Return [x, y] of the center of cell containing provided text 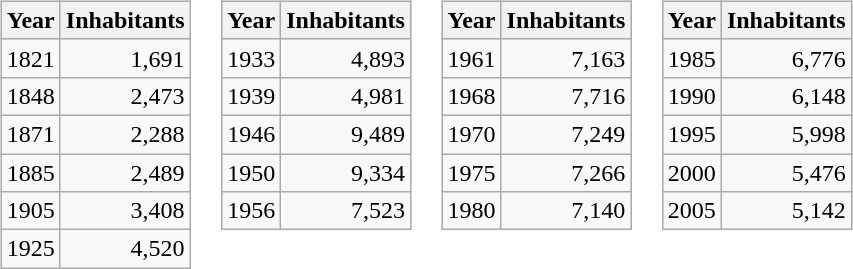
5,142 [786, 211]
1970 [472, 134]
7,266 [566, 173]
1950 [252, 173]
9,489 [346, 134]
3,408 [125, 211]
9,334 [346, 173]
2,288 [125, 134]
1,691 [125, 58]
1968 [472, 96]
4,893 [346, 58]
1990 [692, 96]
1995 [692, 134]
1980 [472, 211]
1821 [30, 58]
5,476 [786, 173]
1848 [30, 96]
7,163 [566, 58]
1905 [30, 211]
2005 [692, 211]
7,249 [566, 134]
1939 [252, 96]
1946 [252, 134]
4,520 [125, 249]
7,523 [346, 211]
2,473 [125, 96]
4,981 [346, 96]
1885 [30, 173]
7,140 [566, 211]
2,489 [125, 173]
1956 [252, 211]
1871 [30, 134]
7,716 [566, 96]
1933 [252, 58]
1975 [472, 173]
6,776 [786, 58]
6,148 [786, 96]
1925 [30, 249]
1985 [692, 58]
5,998 [786, 134]
1961 [472, 58]
2000 [692, 173]
